Search for the cell housing the specified text and yield its [X, Y] center coordinate. 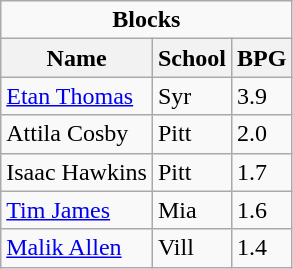
Vill [192, 248]
BPG [262, 58]
Tim James [77, 210]
Attila Cosby [77, 134]
School [192, 58]
1.6 [262, 210]
1.7 [262, 172]
Mia [192, 210]
Name [77, 58]
Syr [192, 96]
Isaac Hawkins [77, 172]
Blocks [146, 20]
2.0 [262, 134]
Malik Allen [77, 248]
3.9 [262, 96]
Etan Thomas [77, 96]
1.4 [262, 248]
